Output the [x, y] coordinate of the center of the cell containing the given text.  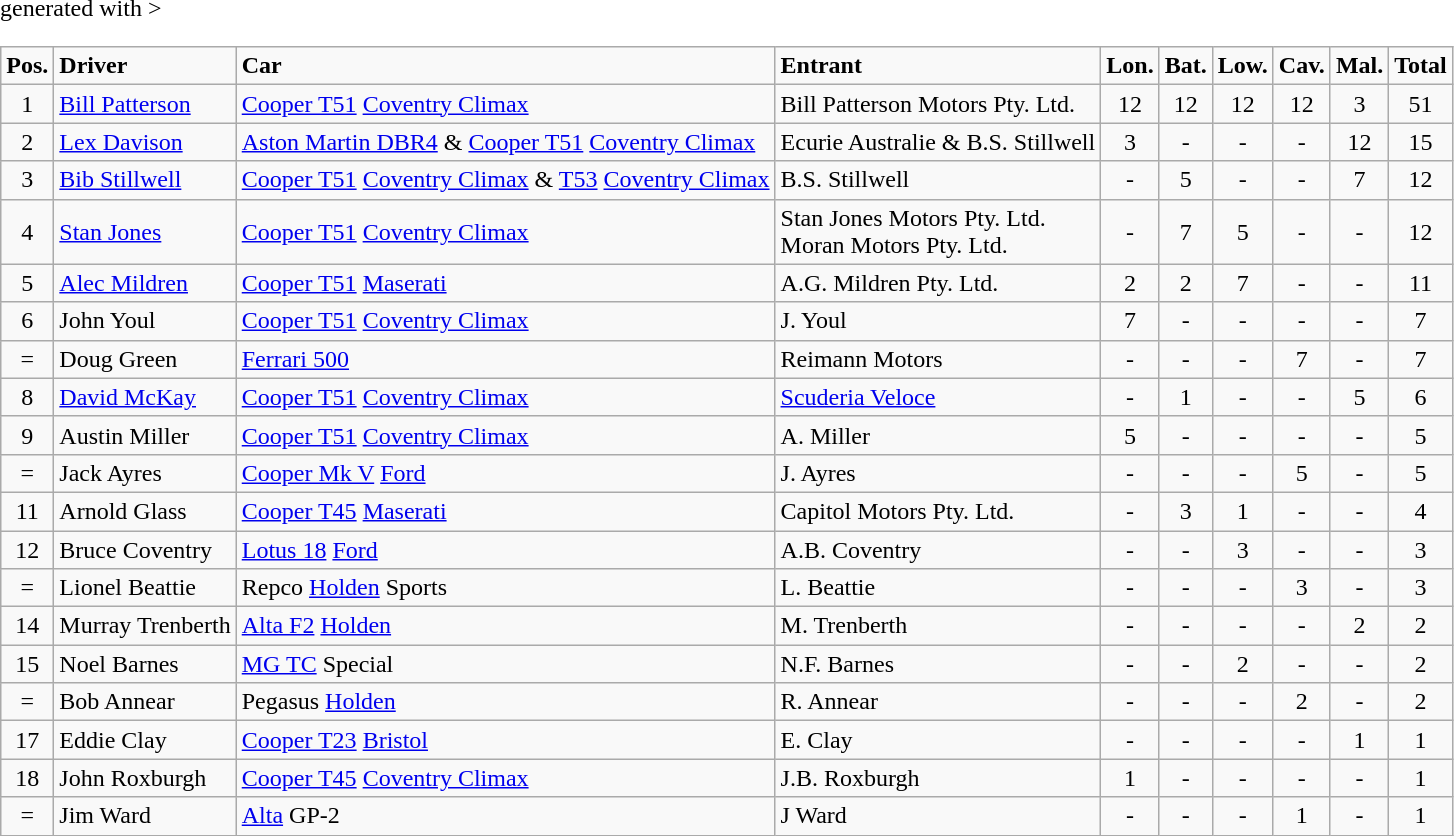
J Ward [938, 816]
Cooper T23 Bristol [506, 740]
E. Clay [938, 740]
Cooper T45 Coventry Climax [506, 778]
Aston Martin DBR4 & Cooper T51 Coventry Climax [506, 142]
Repco Holden Sports [506, 588]
R. Annear [938, 702]
Alta GP-2 [506, 816]
MG TC Special [506, 664]
Ferrari 500 [506, 359]
B.S. Stillwell [938, 180]
J. Ayres [938, 473]
Lionel Beattie [145, 588]
Eddie Clay [145, 740]
Jack Ayres [145, 473]
Bill Patterson [145, 104]
Bat. [1186, 66]
Doug Green [145, 359]
David McKay [145, 397]
Jim Ward [145, 816]
Austin Miller [145, 435]
Driver [145, 66]
M. Trenberth [938, 626]
Car [506, 66]
Ecurie Australie & B.S. Stillwell [938, 142]
Cooper T51 Maserati [506, 283]
J. Youl [938, 321]
Lex Davison [145, 142]
N.F. Barnes [938, 664]
J.B. Roxburgh [938, 778]
Pos. [28, 66]
Bob Annear [145, 702]
Bill Patterson Motors Pty. Ltd. [938, 104]
Mal. [1359, 66]
Lon. [1130, 66]
9 [28, 435]
Pegasus Holden [506, 702]
Stan Jones [145, 232]
A.G. Mildren Pty. Ltd. [938, 283]
Noel Barnes [145, 664]
Alta F2 Holden [506, 626]
14 [28, 626]
Cooper T51 Coventry Climax & T53 Coventry Climax [506, 180]
John Youl [145, 321]
Cooper Mk V Ford [506, 473]
51 [1421, 104]
L. Beattie [938, 588]
A.B. Coventry [938, 549]
Total [1421, 66]
Low. [1242, 66]
Bruce Coventry [145, 549]
A. Miller [938, 435]
Capitol Motors Pty. Ltd. [938, 511]
Reimann Motors [938, 359]
18 [28, 778]
Cav. [1302, 66]
Lotus 18 Ford [506, 549]
Alec Mildren [145, 283]
Scuderia Veloce [938, 397]
John Roxburgh [145, 778]
Bib Stillwell [145, 180]
Murray Trenberth [145, 626]
8 [28, 397]
17 [28, 740]
Cooper T45 Maserati [506, 511]
Stan Jones Motors Pty. Ltd. Moran Motors Pty. Ltd. [938, 232]
Entrant [938, 66]
Arnold Glass [145, 511]
